Capture the cell that displays the provided text and extract its (x, y) central coordinate. 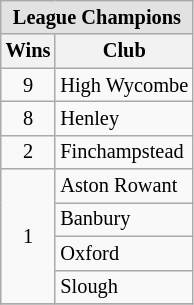
Club (124, 51)
League Champions (97, 17)
Finchampstead (124, 152)
Slough (124, 287)
Banbury (124, 219)
Oxford (124, 253)
Wins (28, 51)
High Wycombe (124, 85)
9 (28, 85)
1 (28, 236)
2 (28, 152)
Aston Rowant (124, 186)
8 (28, 118)
Henley (124, 118)
